Return (x, y) of the center of cell containing provided text 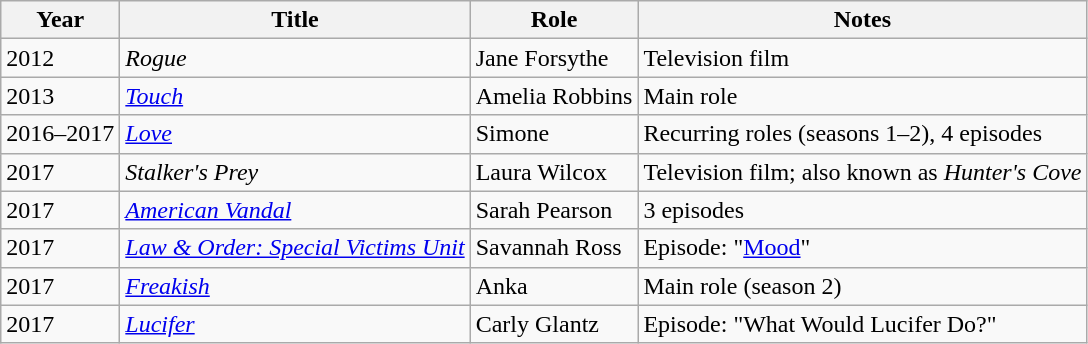
Notes (862, 20)
Year (60, 20)
2012 (60, 58)
Recurring roles (seasons 1–2), 4 episodes (862, 134)
Television film; also known as Hunter's Cove (862, 172)
Anka (554, 286)
Episode: "What Would Lucifer Do?" (862, 324)
Stalker's Prey (295, 172)
Rogue (295, 58)
Television film (862, 58)
American Vandal (295, 210)
Carly Glantz (554, 324)
Role (554, 20)
Jane Forsythe (554, 58)
2016–2017 (60, 134)
Sarah Pearson (554, 210)
Episode: "Mood" (862, 248)
Freakish (295, 286)
Title (295, 20)
Touch (295, 96)
Amelia Robbins (554, 96)
Main role (season 2) (862, 286)
Lucifer (295, 324)
Love (295, 134)
Savannah Ross (554, 248)
Simone (554, 134)
Law & Order: Special Victims Unit (295, 248)
2013 (60, 96)
Laura Wilcox (554, 172)
3 episodes (862, 210)
Main role (862, 96)
